From the cell containing the given text, extract its center point as (X, Y) coordinate. 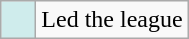
Led the league (112, 20)
